Search for the cell housing the specified text and yield its [X, Y] center coordinate. 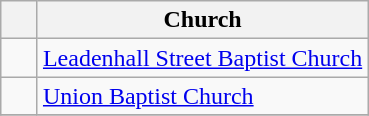
Union Baptist Church [202, 96]
Leadenhall Street Baptist Church [202, 58]
Church [202, 20]
